Return (x, y) of the center of cell containing provided text 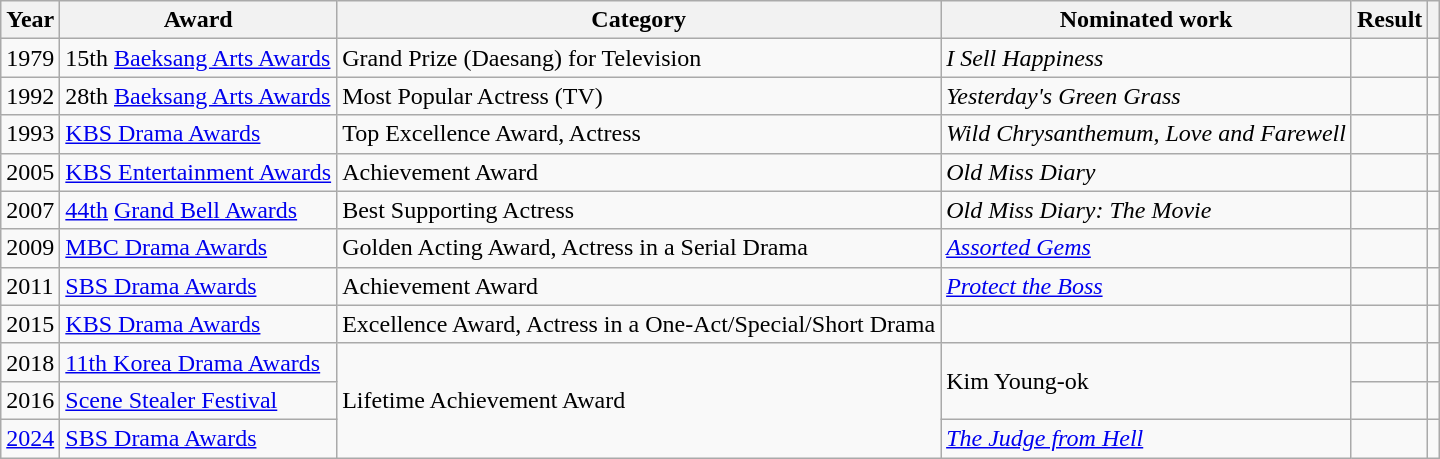
2011 (30, 286)
2009 (30, 248)
Year (30, 20)
Yesterday's Green Grass (1146, 96)
Scene Stealer Festival (198, 400)
Nominated work (1146, 20)
Golden Acting Award, Actress in a Serial Drama (639, 248)
Top Excellence Award, Actress (639, 134)
2024 (30, 438)
28th Baeksang Arts Awards (198, 96)
KBS Entertainment Awards (198, 172)
1992 (30, 96)
2018 (30, 362)
1993 (30, 134)
Assorted Gems (1146, 248)
Wild Chrysanthemum, Love and Farewell (1146, 134)
Most Popular Actress (TV) (639, 96)
2007 (30, 210)
44th Grand Bell Awards (198, 210)
15th Baeksang Arts Awards (198, 58)
Award (198, 20)
Grand Prize (Daesang) for Television (639, 58)
MBC Drama Awards (198, 248)
Old Miss Diary (1146, 172)
1979 (30, 58)
2005 (30, 172)
I Sell Happiness (1146, 58)
Best Supporting Actress (639, 210)
Kim Young-ok (1146, 381)
2015 (30, 324)
Lifetime Achievement Award (639, 400)
2016 (30, 400)
The Judge from Hell (1146, 438)
Excellence Award, Actress in a One-Act/Special/Short Drama (639, 324)
Protect the Boss (1146, 286)
Old Miss Diary: The Movie (1146, 210)
Category (639, 20)
11th Korea Drama Awards (198, 362)
Result (1389, 20)
